Find where the given text appears and provide that cell's center as (X, Y) coordinate. 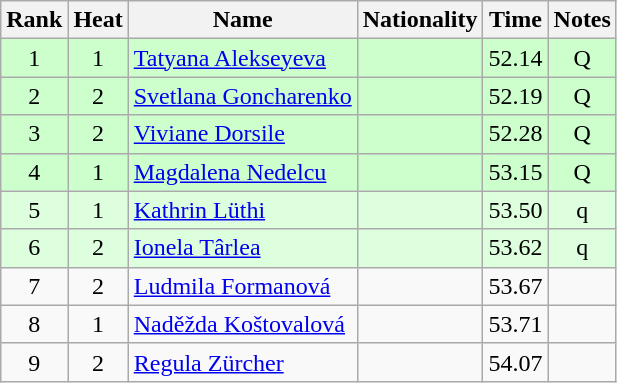
3 (34, 134)
4 (34, 172)
52.19 (516, 96)
Heat (98, 20)
Ionela Târlea (242, 248)
8 (34, 324)
Nationality (420, 20)
Rank (34, 20)
52.28 (516, 134)
54.07 (516, 362)
53.50 (516, 210)
53.15 (516, 172)
Kathrin Lüthi (242, 210)
53.62 (516, 248)
Tatyana Alekseyeva (242, 58)
Time (516, 20)
53.67 (516, 286)
Naděžda Koštovalová (242, 324)
6 (34, 248)
7 (34, 286)
Svetlana Goncharenko (242, 96)
5 (34, 210)
Notes (582, 20)
Name (242, 20)
Magdalena Nedelcu (242, 172)
Ludmila Formanová (242, 286)
Regula Zürcher (242, 362)
53.71 (516, 324)
Viviane Dorsile (242, 134)
9 (34, 362)
52.14 (516, 58)
